Search for the cell housing the specified text and yield its (x, y) center coordinate. 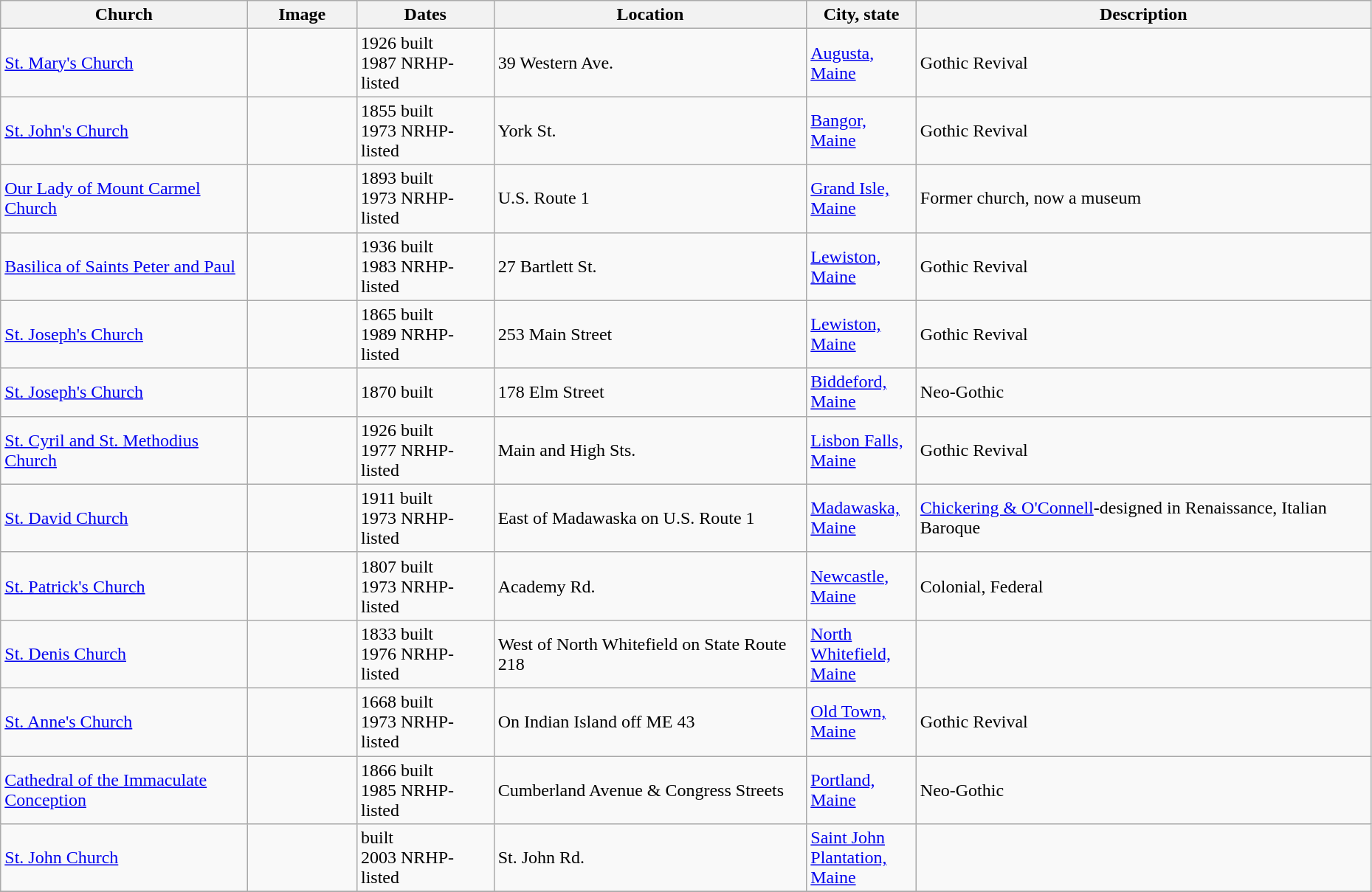
St. John Rd. (650, 858)
City, state (862, 15)
253 Main Street (650, 334)
Academy Rd. (650, 586)
North Whitefield, Maine (862, 654)
East of Madawaska on U.S. Route 1 (650, 518)
Location (650, 15)
Old Town, Maine (862, 722)
39 Western Ave. (650, 63)
Cumberland Avenue & Congress Streets (650, 789)
U.S. Route 1 (650, 198)
Description (1143, 15)
1855 built1973 NRHP-listed (425, 131)
York St. (650, 131)
Basilica of Saints Peter and Paul (124, 266)
Portland, Maine (862, 789)
1936 built1983 NRHP-listed (425, 266)
1926 built1987 NRHP-listed (425, 63)
Grand Isle, Maine (862, 198)
178 Elm Street (650, 393)
built2003 NRHP-listed (425, 858)
Image (303, 15)
1911 built1973 NRHP-listed (425, 518)
Chickering & O'Connell-designed in Renaissance, Italian Baroque (1143, 518)
On Indian Island off ME 43 (650, 722)
St. Patrick's Church (124, 586)
Cathedral of the Immaculate Conception (124, 789)
Saint John Plantation, Maine (862, 858)
1833 built1976 NRHP-listed (425, 654)
Church (124, 15)
Biddeford, Maine (862, 393)
Bangor, Maine (862, 131)
Main and High Sts. (650, 450)
Our Lady of Mount Carmel Church (124, 198)
1866 built1985 NRHP-listed (425, 789)
1870 built (425, 393)
Dates (425, 15)
St. Cyril and St. Methodius Church (124, 450)
1926 built1977 NRHP-listed (425, 450)
West of North Whitefield on State Route 218 (650, 654)
St. David Church (124, 518)
Former church, now a museum (1143, 198)
St. Anne's Church (124, 722)
St. Denis Church (124, 654)
27 Bartlett St. (650, 266)
St. John's Church (124, 131)
Lisbon Falls, Maine (862, 450)
1893 built1973 NRHP-listed (425, 198)
Colonial, Federal (1143, 586)
Newcastle, Maine (862, 586)
St. Mary's Church (124, 63)
1865 built1989 NRHP-listed (425, 334)
1807 built1973 NRHP-listed (425, 586)
St. John Church (124, 858)
Augusta, Maine (862, 63)
1668 built1973 NRHP-listed (425, 722)
Madawaska, Maine (862, 518)
